Determine the [X, Y] coordinate at the center of the cell enclosing the given text.  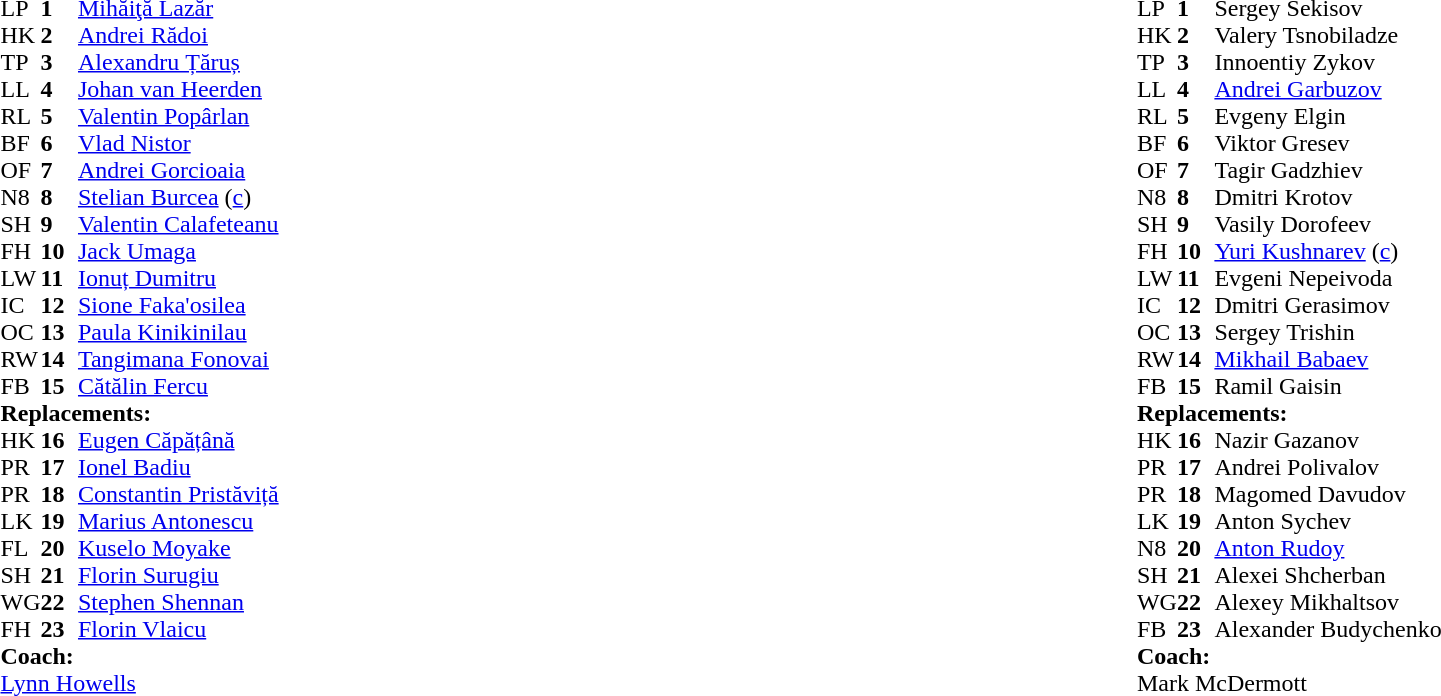
Vasily Dorofeev [1328, 224]
Johan van Heerden [178, 90]
Sergey Trishin [1328, 332]
FL [20, 548]
Florin Surugiu [178, 576]
Paula Kinikinilau [178, 332]
Andrei Gorcioaia [178, 170]
Alexey Mikhaltsov [1328, 602]
Ramil Gaisin [1328, 386]
Constantin Pristăviță [178, 494]
Andrei Rădoi [178, 36]
Florin Vlaicu [178, 630]
Yuri Kushnarev (c) [1328, 252]
Alexei Shcherban [1328, 576]
Anton Sychev [1328, 522]
Evgeny Elgin [1328, 116]
Stephen Shennan [178, 602]
Jack Umaga [178, 252]
Innoentiy Zykov [1328, 62]
Ionel Badiu [178, 468]
Viktor Gresev [1328, 144]
Nazir Gazanov [1328, 440]
Ionuț Dumitru [178, 278]
Magomed Davudov [1328, 494]
Kuselo Moyake [178, 548]
Alexander Budychenko [1328, 630]
Sione Faka'osilea [178, 306]
Marius Antonescu [178, 522]
Anton Rudoy [1328, 548]
Valentin Calafeteanu [178, 224]
Mikhail Babaev [1328, 360]
Coach: [139, 656]
Vlad Nistor [178, 144]
Eugen Căpățână [178, 440]
Tagir Gadzhiev [1328, 170]
Dmitri Krotov [1328, 198]
Andrei Garbuzov [1328, 90]
Valery Tsnobiladze [1328, 36]
Dmitri Gerasimov [1328, 306]
Cătălin Fercu [178, 386]
Valentin Popârlan [178, 116]
Evgeni Nepeivoda [1328, 278]
Tangimana Fonovai [178, 360]
Alexandru Țăruș [178, 62]
Replacements: [139, 414]
Stelian Burcea (c) [178, 198]
Andrei Polivalov [1328, 468]
